Scan for the cell matching the given text and deliver its [x, y] coordinate at center. 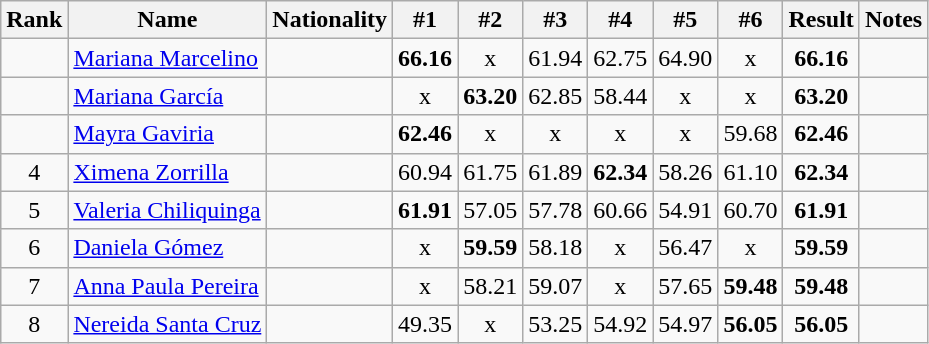
7 [34, 286]
8 [34, 324]
56.47 [686, 248]
62.75 [620, 58]
58.18 [556, 248]
58.26 [686, 172]
59.07 [556, 286]
Mariana García [168, 96]
58.21 [490, 286]
#1 [426, 20]
60.94 [426, 172]
Valeria Chiliquinga [168, 210]
Result [821, 20]
Ximena Zorrilla [168, 172]
57.65 [686, 286]
61.94 [556, 58]
54.97 [686, 324]
5 [34, 210]
54.91 [686, 210]
49.35 [426, 324]
Notes [893, 20]
Name [168, 20]
#5 [686, 20]
57.78 [556, 210]
61.10 [750, 172]
#4 [620, 20]
Daniela Gómez [168, 248]
Nationality [330, 20]
61.89 [556, 172]
Mariana Marcelino [168, 58]
Rank [34, 20]
60.66 [620, 210]
59.68 [750, 134]
64.90 [686, 58]
54.92 [620, 324]
61.75 [490, 172]
Anna Paula Pereira [168, 286]
4 [34, 172]
#2 [490, 20]
62.85 [556, 96]
6 [34, 248]
Nereida Santa Cruz [168, 324]
53.25 [556, 324]
60.70 [750, 210]
Mayra Gaviria [168, 134]
#6 [750, 20]
57.05 [490, 210]
#3 [556, 20]
58.44 [620, 96]
